Determine the (x, y) coordinate at the center of the cell enclosing the given text.  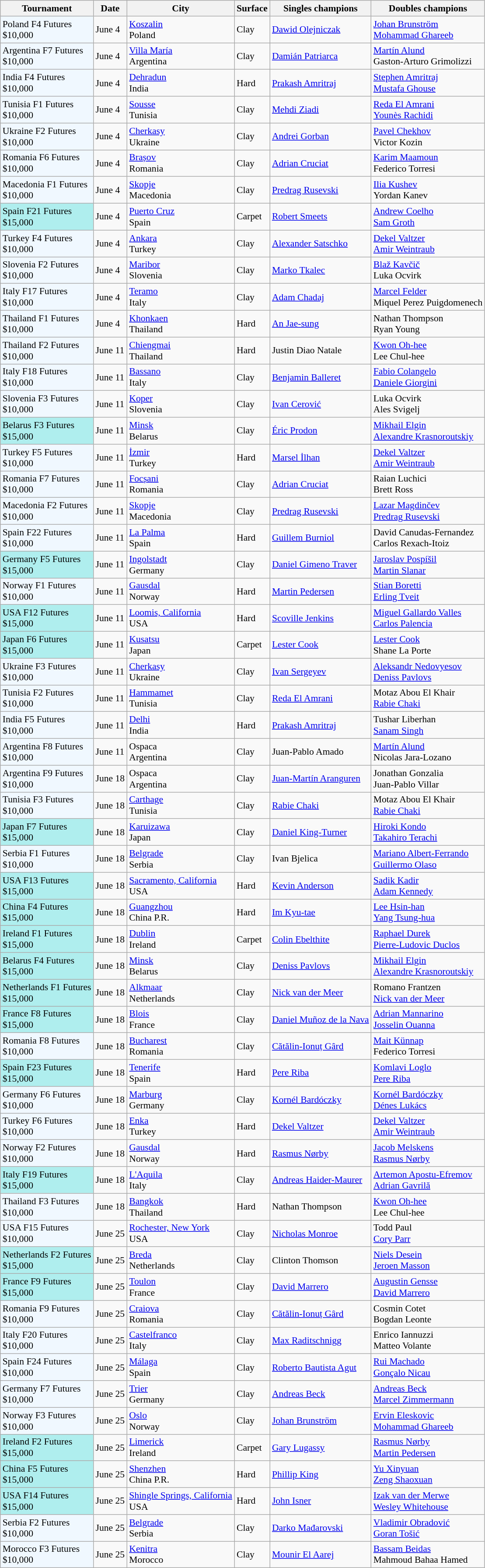
Max Raditschnigg (321, 1340)
Dawid Olejniczak (321, 30)
Italy F17 Futures$10,000 (47, 297)
Argentina F7 Futures$10,000 (47, 56)
Ivan Cerović (321, 404)
Singles champions (321, 8)
Justin Diao Natale (321, 350)
Colin Ebelthite (321, 939)
Rasmus Nørby (321, 1153)
La PalmaSpain (181, 538)
Raian Luchici Brett Ross (428, 484)
KoszalinPoland (181, 30)
HammametTunisia (181, 699)
Artemon Apostu-Efremov Adrian Gavrilă (428, 1180)
Ivan Bjelica (321, 859)
BloisFrance (181, 1019)
Japan F6 Futures$15,000 (47, 645)
Aleksandr Nedovyesov Deniss Pavlovs (428, 671)
Gary Lugassy (321, 1447)
Niels Desein Jeroen Masson (428, 1261)
Belarus F3 Futures$15,000 (47, 431)
An Jae-sung (321, 324)
MarburgGermany (181, 1100)
USA F14 Futures$15,000 (47, 1501)
Romania F6 Futures$10,000 (47, 163)
Adrian Mannarino Josselin Ouanna (428, 1019)
Romania F9 Futures$10,000 (47, 1314)
Ilia Kushev Yordan Kanev (428, 190)
KenitraMorocco (181, 1555)
USA F15 Futures$10,000 (47, 1234)
Ukraine F3 Futures$10,000 (47, 671)
Tunisia F1 Futures$10,000 (47, 109)
ShenzhenChina P.R. (181, 1474)
Blaž Kavčič Luka Ocvirk (428, 271)
Miguel Gallardo Valles Carlos Palencia (428, 618)
Rui Machado Gonçalo Nicau (428, 1368)
Tushar Liberhan Sanam Singh (428, 725)
Daniel Muñoz de la Nava (321, 1019)
Martin Pedersen (321, 591)
Mounir El Aarej (321, 1555)
Éric Prodon (321, 431)
AnkaraTurkey (181, 243)
Lee Hsin-han Yang Tsung-hua (428, 912)
USA F13 Futures$15,000 (47, 886)
Todd Paul Cory Parr (428, 1234)
SousseTunisia (181, 109)
Ireland F1 Futures$15,000 (47, 939)
Sadik Kadir Adam Kennedy (428, 886)
John Isner (321, 1501)
KaruizawaJapan (181, 833)
Reda El Amrani Younès Rachidi (428, 109)
Italy F19 Futures$15,000 (47, 1180)
Reda El Amrani (321, 699)
Tunisia F3 Futures$10,000 (47, 805)
Macedonia F2 Futures$10,000 (47, 511)
Italy F20 Futures$10,000 (47, 1340)
Johan Brunström Mohammad Ghareeb (428, 30)
Date (110, 8)
Phillip King (321, 1474)
Thailand F3 Futures$10,000 (47, 1206)
ChiengmaiThailand (181, 350)
Shingle Springs, CaliforniaUSA (181, 1501)
Germany F7 Futures$10,000 (47, 1394)
France F8 Futures$15,000 (47, 1019)
Tournament (47, 8)
BassanoItaly (181, 377)
Macedonia F1 Futures$10,000 (47, 190)
Marko Tkalec (321, 271)
Turkey F4 Futures$10,000 (47, 243)
Surface (252, 8)
Luka Ocvirk Ales Svigelj (428, 404)
Martín Alund Gaston-Arturo Grimolizzi (428, 56)
Turkey F6 Futures$10,000 (47, 1127)
Spain F22 Futures$10,000 (47, 538)
China F4 Futures$15,000 (47, 912)
Kornél Bardóczky Dénes Lukács (428, 1100)
Raphael Durek Pierre-Ludovic Duclos (428, 939)
KusatsuJapan (181, 645)
India F4 Futures$10,000 (47, 83)
Andreas Beck (321, 1394)
Benjamin Balleret (321, 377)
BangkokThailand (181, 1206)
Turkey F5 Futures$10,000 (47, 458)
DublinIreland (181, 939)
Serbia F2 Futures$10,000 (47, 1528)
FocșaniRomania (181, 484)
Darko Mađarovski (321, 1528)
Andreas Haider-Maurer (321, 1180)
Adam Chadaj (321, 297)
Fabio Colangelo Daniele Giorgini (428, 377)
Augustin Gensse David Marrero (428, 1287)
Slovenia F3 Futures$10,000 (47, 404)
Guillem Burniol (321, 538)
Kornél Bardóczky (321, 1100)
TrierGermany (181, 1394)
Nicholas Monroe (321, 1234)
Rabie Chaki (321, 805)
Juan-Martín Aranguren (321, 778)
Spain F21 Futures$15,000 (47, 217)
India F5 Futures$10,000 (47, 725)
Juan-Pablo Amado (321, 752)
Martín Alund Nicolas Jara-Lozano (428, 752)
Doubles champions (428, 8)
Im Kyu-tae (321, 912)
MariborSlovenia (181, 271)
Loomis, CaliforniaUSA (181, 618)
ToulonFrance (181, 1287)
Ervin Eleskovic Mohammad Ghareeb (428, 1421)
MálagaSpain (181, 1368)
Argentina F9 Futures$10,000 (47, 778)
Alexander Satschko (321, 243)
CraiovaRomania (181, 1314)
Jaroslav Pospíšil Martin Slanar (428, 565)
Serbia F1 Futures$10,000 (47, 859)
Tunisia F2 Futures$10,000 (47, 699)
Stephen Amritraj Mustafa Ghouse (428, 83)
AlkmaarNetherlands (181, 993)
TeramoItaly (181, 297)
CarthageTunisia (181, 805)
CastelfrancoItaly (181, 1340)
Pavel Chekhov Victor Kozin (428, 137)
Roberto Bautista Agut (321, 1368)
Norway F3 Futures$10,000 (47, 1421)
Romano Frantzen Nick van der Meer (428, 993)
Ireland F2 Futures$15,000 (47, 1447)
BucharestRomania (181, 1046)
Mehdi Ziadi (321, 109)
Ukraine F2 Futures$10,000 (47, 137)
Norway F2 Futures$10,000 (47, 1153)
Poland F4 Futures$10,000 (47, 30)
Daniel King-Turner (321, 833)
Morocco F3 Futures$10,000 (47, 1555)
Japan F7 Futures$15,000 (47, 833)
Andreas Beck Marcel Zimmermann (428, 1394)
Spain F23 Futures$15,000 (47, 1073)
Kevin Anderson (321, 886)
Sacramento, CaliforniaUSA (181, 886)
David Canudas-Fernandez Carlos Rexach-Itoiz (428, 538)
Andrew Coelho Sam Groth (428, 217)
USA F12 Futures$15,000 (47, 618)
Puerto CruzSpain (181, 217)
GuangzhouChina P.R. (181, 912)
BrașovRomania (181, 163)
Romania F8 Futures$10,000 (47, 1046)
City (181, 8)
Mariano Albert-Ferrando Guillermo Olaso (428, 859)
DelhiIndia (181, 725)
EnkaTurkey (181, 1127)
France F9 Futures$15,000 (47, 1287)
Daniel Gimeno Traver (321, 565)
Johan Brunström (321, 1421)
Norway F1 Futures$10,000 (47, 591)
Enrico Iannuzzi Matteo Volante (428, 1340)
IngolstadtGermany (181, 565)
Rasmus Nørby Martin Pedersen (428, 1447)
KoperSlovenia (181, 404)
Villa MaríaArgentina (181, 56)
Izak van der Merwe Wesley Whitehouse (428, 1501)
Cosmin Cotet Bogdan Leonte (428, 1314)
Clinton Thomson (321, 1261)
Romania F7 Futures$10,000 (47, 484)
Deniss Pavlovs (321, 966)
Nathan Thompson Ryan Young (428, 324)
Spain F24 Futures$10,000 (47, 1368)
İzmirTurkey (181, 458)
Stian Boretti Erling Tveit (428, 591)
Lester Cook Shane La Porte (428, 645)
Bassam Beidas Mahmoud Bahaa Hamed (428, 1555)
Argentina F8 Futures$10,000 (47, 752)
Lazar Magdinčev Predrag Rusevski (428, 511)
Thailand F2 Futures$10,000 (47, 350)
KhonkaenThailand (181, 324)
DehradunIndia (181, 83)
Netherlands F1 Futures$15,000 (47, 993)
Jonathan Gonzalia Juan-Pablo Villar (428, 778)
Marsel İlhan (321, 458)
LimerickIreland (181, 1447)
Nathan Thompson (321, 1206)
Rochester, New YorkUSA (181, 1234)
Robert Smeets (321, 217)
Mait Künnap Federico Torresi (428, 1046)
Andrei Gorban (321, 137)
David Marrero (321, 1287)
Komlavi Loglo Pere Riba (428, 1073)
Scoville Jenkins (321, 618)
Pere Riba (321, 1073)
China F5 Futures$15,000 (47, 1474)
Vladimir Obradović Goran Tošić (428, 1528)
Ivan Sergeyev (321, 671)
Damián Patriarca (321, 56)
Hiroki Kondo Takahiro Terachi (428, 833)
Nick van der Meer (321, 993)
Belarus F4 Futures$15,000 (47, 966)
BredaNetherlands (181, 1261)
Yu Xinyuan Zeng Shaoxuan (428, 1474)
TenerifeSpain (181, 1073)
Dekel Valtzer (321, 1127)
Netherlands F2 Futures$15,000 (47, 1261)
Lester Cook (321, 645)
OsloNorway (181, 1421)
Thailand F1 Futures$10,000 (47, 324)
L'AquilaItaly (181, 1180)
Jacob Melskens Rasmus Nørby (428, 1153)
Germany F6 Futures$10,000 (47, 1100)
Marcel Felder Miquel Perez Puigdomenech (428, 297)
Germany F5 Futures$15,000 (47, 565)
Karim Maamoun Federico Torresi (428, 163)
Italy F18 Futures$10,000 (47, 377)
Slovenia F2 Futures$10,000 (47, 271)
